Extract the [x, y] coordinate from the center of the cell holding the provided text.  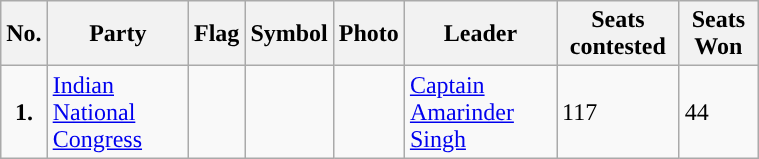
Leader [480, 34]
44 [718, 112]
Symbol [289, 34]
Party [118, 34]
117 [618, 112]
Photo [368, 34]
Indian National Congress [118, 112]
Seats contested [618, 34]
No. [24, 34]
1. [24, 112]
Captain Amarinder Singh [480, 112]
Flag [217, 34]
Seats Won [718, 34]
